Scan for the cell matching the given text and deliver its (X, Y) coordinate at center. 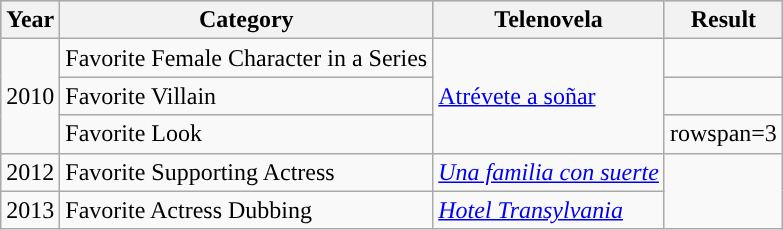
Favorite Villain (246, 96)
2010 (30, 96)
Favorite Female Character in a Series (246, 58)
rowspan=3 (723, 134)
Year (30, 20)
Una familia con suerte (549, 172)
Atrévete a soñar (549, 96)
2013 (30, 210)
Result (723, 20)
Favorite Supporting Actress (246, 172)
Category (246, 20)
2012 (30, 172)
Hotel Transylvania (549, 210)
Favorite Actress Dubbing (246, 210)
Telenovela (549, 20)
Favorite Look (246, 134)
